Find where the given text appears and provide that cell's center as [X, Y] coordinate. 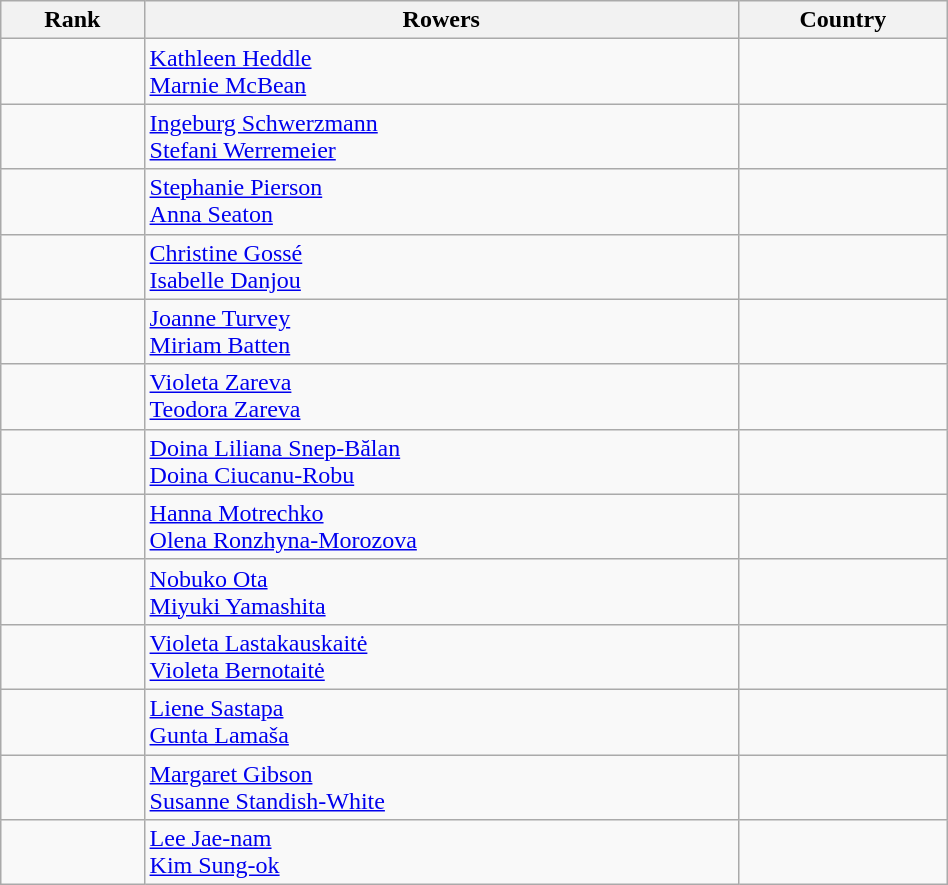
Rowers [441, 20]
Kathleen HeddleMarnie McBean [441, 72]
Nobuko OtaMiyuki Yamashita [441, 592]
Lee Jae-namKim Sung-ok [441, 852]
Rank [72, 20]
Hanna MotrechkoOlena Ronzhyna-Morozova [441, 526]
Stephanie PiersonAnna Seaton [441, 202]
Violeta LastakauskaitėVioleta Bernotaitė [441, 656]
Violeta ZarevaTeodora Zareva [441, 396]
Country [842, 20]
Christine GosséIsabelle Danjou [441, 266]
Ingeburg SchwerzmannStefani Werremeier [441, 136]
Joanne TurveyMiriam Batten [441, 332]
Doina Liliana Snep-BălanDoina Ciucanu-Robu [441, 462]
Liene SastapaGunta Lamaša [441, 722]
Margaret GibsonSusanne Standish-White [441, 786]
